Capture the cell that displays the provided text and extract its (X, Y) central coordinate. 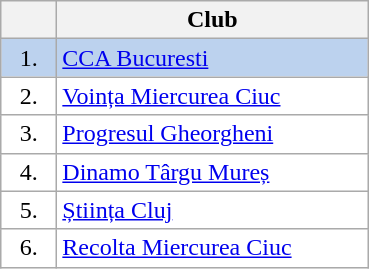
5. (29, 210)
Progresul Gheorgheni (212, 134)
Dinamo Târgu Mureș (212, 172)
Voința Miercurea Ciuc (212, 96)
Club (212, 20)
CCA Bucuresti (212, 58)
6. (29, 248)
2. (29, 96)
Recolta Miercurea Ciuc (212, 248)
4. (29, 172)
Știința Cluj (212, 210)
3. (29, 134)
1. (29, 58)
